Find where the given text appears and provide that cell's center as [x, y] coordinate. 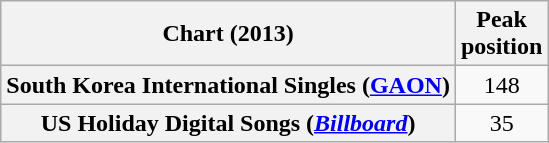
35 [501, 123]
US Holiday Digital Songs (Billboard) [228, 123]
South Korea International Singles (GAON) [228, 85]
Chart (2013) [228, 34]
Peakposition [501, 34]
148 [501, 85]
